Provide the (x, y) coordinate of the cell's center where the given text is located.  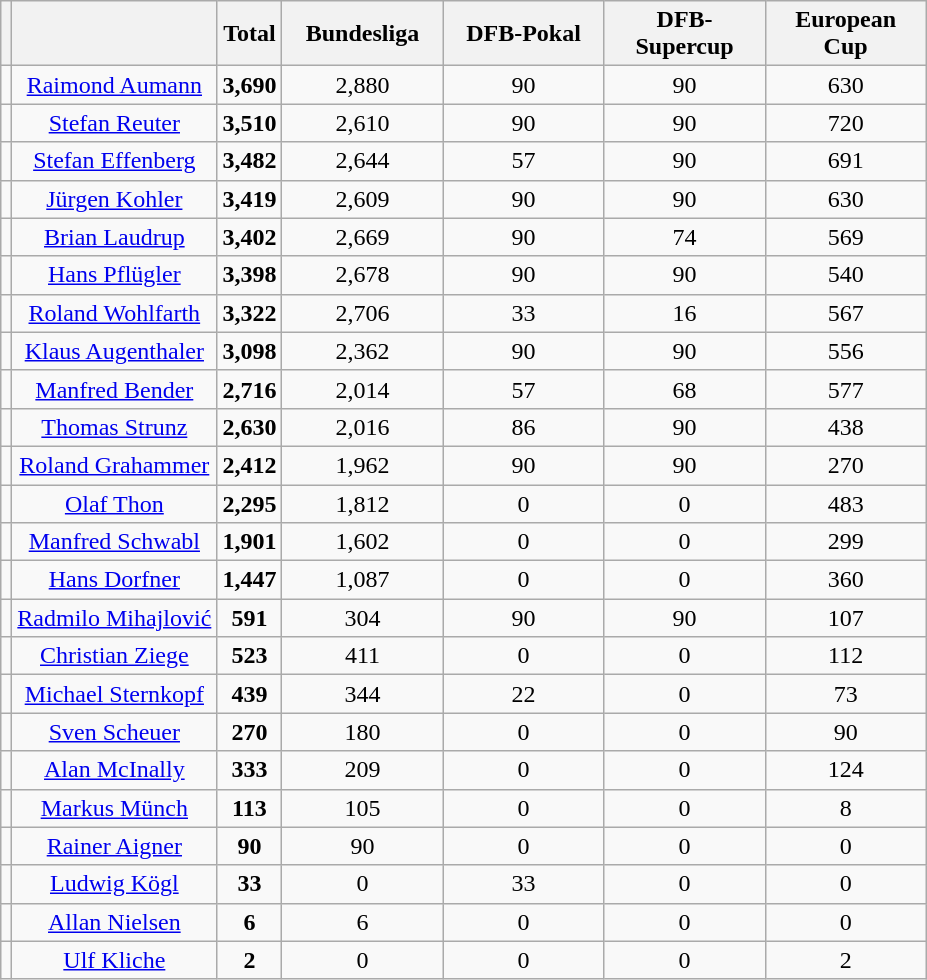
438 (846, 427)
22 (524, 694)
8 (846, 808)
2,609 (362, 199)
1,602 (362, 542)
2,412 (250, 465)
124 (846, 770)
299 (846, 542)
720 (846, 123)
2,295 (250, 503)
540 (846, 275)
Markus Münch (114, 808)
Ludwig Kögl (114, 884)
567 (846, 313)
1,962 (362, 465)
2,669 (362, 237)
556 (846, 351)
Rainer Aigner (114, 846)
1,087 (362, 580)
3,322 (250, 313)
2,716 (250, 389)
Total (250, 34)
Hans Pflügler (114, 275)
Roland Grahammer (114, 465)
Christian Ziege (114, 656)
Brian Laudrup (114, 237)
344 (362, 694)
105 (362, 808)
Olaf Thon (114, 503)
73 (846, 694)
68 (684, 389)
113 (250, 808)
3,098 (250, 351)
112 (846, 656)
523 (250, 656)
107 (846, 618)
Ulf Kliche (114, 960)
2,362 (362, 351)
304 (362, 618)
333 (250, 770)
2,706 (362, 313)
1,447 (250, 580)
2,880 (362, 85)
Sven Scheuer (114, 732)
DFB-Supercup (684, 34)
74 (684, 237)
3,402 (250, 237)
2,678 (362, 275)
209 (362, 770)
Alan McInally (114, 770)
Bundesliga (362, 34)
1,812 (362, 503)
1,901 (250, 542)
Thomas Strunz (114, 427)
Stefan Effenberg (114, 161)
Radmilo Mihajlović (114, 618)
European Cup (846, 34)
Hans Dorfner (114, 580)
2,630 (250, 427)
Michael Sternkopf (114, 694)
Jürgen Kohler (114, 199)
411 (362, 656)
691 (846, 161)
16 (684, 313)
2,014 (362, 389)
3,419 (250, 199)
2,610 (362, 123)
3,690 (250, 85)
3,510 (250, 123)
577 (846, 389)
Stefan Reuter (114, 123)
3,398 (250, 275)
591 (250, 618)
180 (362, 732)
Klaus Augenthaler (114, 351)
Roland Wohlfarth (114, 313)
2,644 (362, 161)
Manfred Schwabl (114, 542)
3,482 (250, 161)
DFB-Pokal (524, 34)
2,016 (362, 427)
86 (524, 427)
439 (250, 694)
Manfred Bender (114, 389)
360 (846, 580)
483 (846, 503)
Allan Nielsen (114, 922)
Raimond Aumann (114, 85)
569 (846, 237)
